Extract the [x, y] coordinate from the center of the cell holding the provided text.  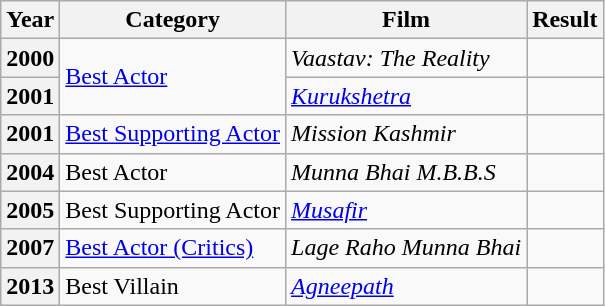
Category [173, 20]
Result [565, 20]
Munna Bhai M.B.B.S [406, 172]
Musafir [406, 210]
Kurukshetra [406, 96]
Agneepath [406, 286]
2005 [30, 210]
2004 [30, 172]
Mission Kashmir [406, 134]
Lage Raho Munna Bhai [406, 248]
Year [30, 20]
Film [406, 20]
Best Actor (Critics) [173, 248]
2007 [30, 248]
2000 [30, 58]
2013 [30, 286]
Vaastav: The Reality [406, 58]
Best Villain [173, 286]
